Pinpoint the cell where the given text exists, returning its (x, y) midpoint coordinate. 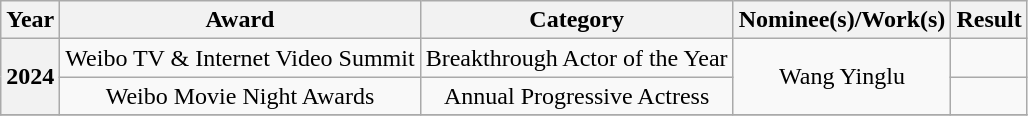
Weibo Movie Night Awards (240, 96)
Result (989, 20)
Award (240, 20)
Year (30, 20)
Nominee(s)/Work(s) (842, 20)
Category (576, 20)
Breakthrough Actor of the Year (576, 58)
Wang Yinglu (842, 77)
Weibo TV & Internet Video Summit (240, 58)
2024 (30, 77)
Annual Progressive Actress (576, 96)
